Identify which cell holds the provided text, then report its [x, y] central coordinate. 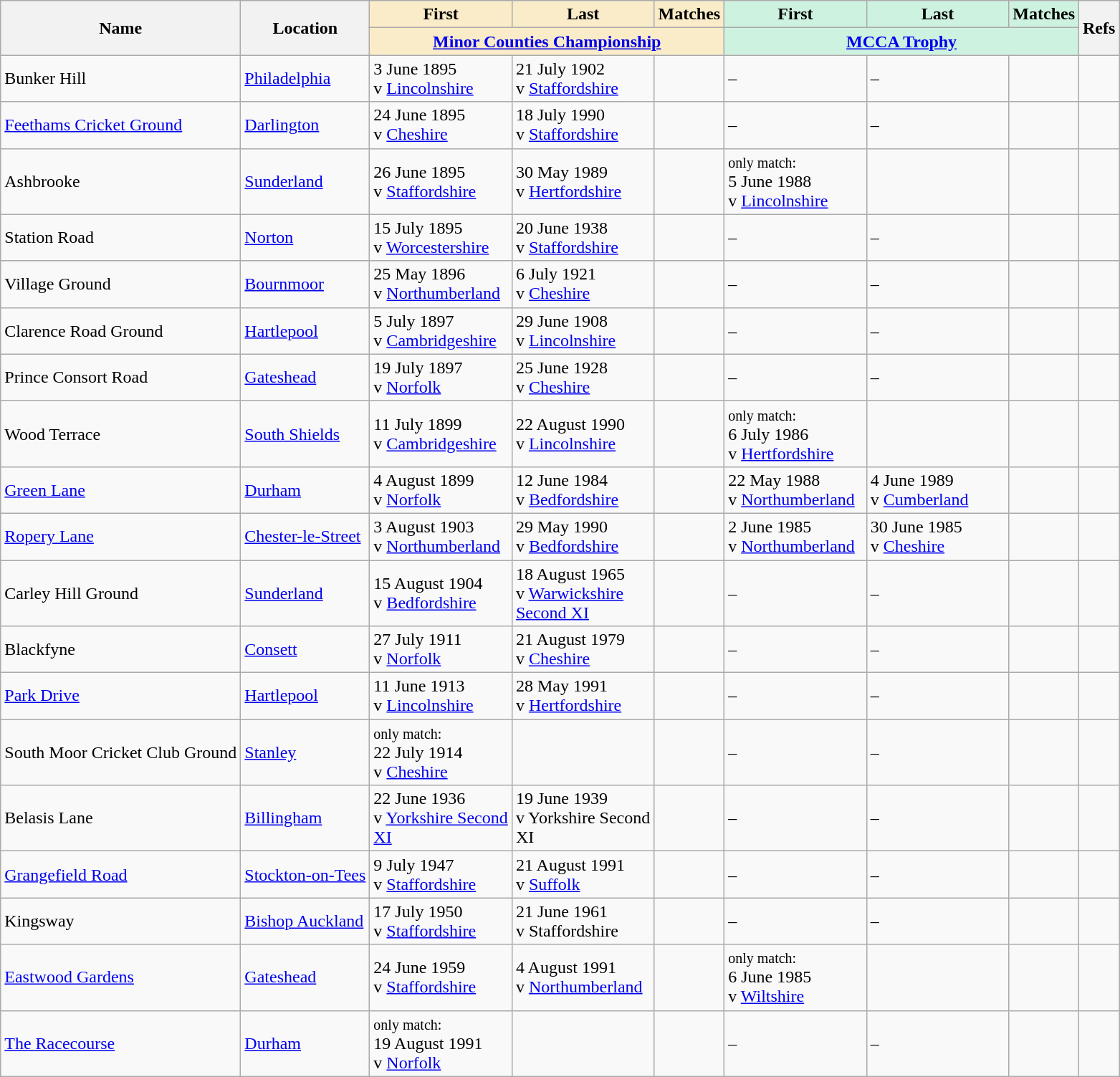
Ropery Lane [120, 536]
South Moor Cricket Club Ground [120, 752]
Feethams Cricket Ground [120, 125]
12 June 1984v Bedfordshire [583, 490]
21 June 1961v Staffordshire [583, 922]
Stockton-on-Tees [305, 874]
28 May 1991v Hertfordshire [583, 697]
Prince Consort Road [120, 377]
27 July 1911v Norfolk [441, 649]
21 July 1902v Staffordshire [583, 79]
Philadelphia [305, 79]
19 June 1939v Yorkshire Second XI [583, 818]
29 May 1990v Bedfordshire [583, 536]
2 June 1985v Northumberland [795, 536]
Grangefield Road [120, 874]
only match:5 June 1988v Lincolnshire [795, 181]
19 July 1897v Norfolk [441, 377]
6 July 1921v Cheshire [583, 284]
Chester-le-Street [305, 536]
Station Road [120, 238]
only match:6 June 1985v Wiltshire [795, 977]
20 June 1938v Staffordshire [583, 238]
Green Lane [120, 490]
Wood Terrace [120, 434]
4 August 1991v Northumberland [583, 977]
MCCA Trophy [901, 42]
5 July 1897v Cambridgeshire [441, 331]
21 August 1979v Cheshire [583, 649]
4 August 1899v Norfolk [441, 490]
Bournmoor [305, 284]
Ashbrooke [120, 181]
30 May 1989v Hertfordshire [583, 181]
30 June 1985v Cheshire [937, 536]
26 June 1895v Staffordshire [441, 181]
24 June 1959v Staffordshire [441, 977]
Darlington [305, 125]
Village Ground [120, 284]
Kingsway [120, 922]
Refs [1099, 28]
Location [305, 28]
11 June 1913v Lincolnshire [441, 697]
only match:19 August 1991v Norfolk [441, 1043]
South Shields [305, 434]
Carley Hill Ground [120, 593]
Consett [305, 649]
Park Drive [120, 697]
22 June 1936v Yorkshire Second XI [441, 818]
22 August 1990v Lincolnshire [583, 434]
Blackfyne [120, 649]
25 June 1928v Cheshire [583, 377]
9 July 1947v Staffordshire [441, 874]
Norton [305, 238]
Name [120, 28]
only match:6 July 1986v Hertfordshire [795, 434]
15 July 1895v Worcestershire [441, 238]
3 June 1895v Lincolnshire [441, 79]
The Racecourse [120, 1043]
4 June 1989v Cumberland [937, 490]
22 May 1988v Northumberland [795, 490]
Bunker Hill [120, 79]
15 August 1904v Bedfordshire [441, 593]
Belasis Lane [120, 818]
3 August 1903v Northumberland [441, 536]
25 May 1896v Northumberland [441, 284]
Billingham [305, 818]
17 July 1950v Staffordshire [441, 922]
29 June 1908v Lincolnshire [583, 331]
Clarence Road Ground [120, 331]
24 June 1895v Cheshire [441, 125]
18 July 1990v Staffordshire [583, 125]
only match:22 July 1914v Cheshire [441, 752]
Stanley [305, 752]
Minor Counties Championship [547, 42]
11 July 1899v Cambridgeshire [441, 434]
Eastwood Gardens [120, 977]
21 August 1991v Suffolk [583, 874]
18 August 1965v Warwickshire Second XI [583, 593]
Bishop Auckland [305, 922]
